Extract the [X, Y] coordinate from the center of the cell holding the provided text.  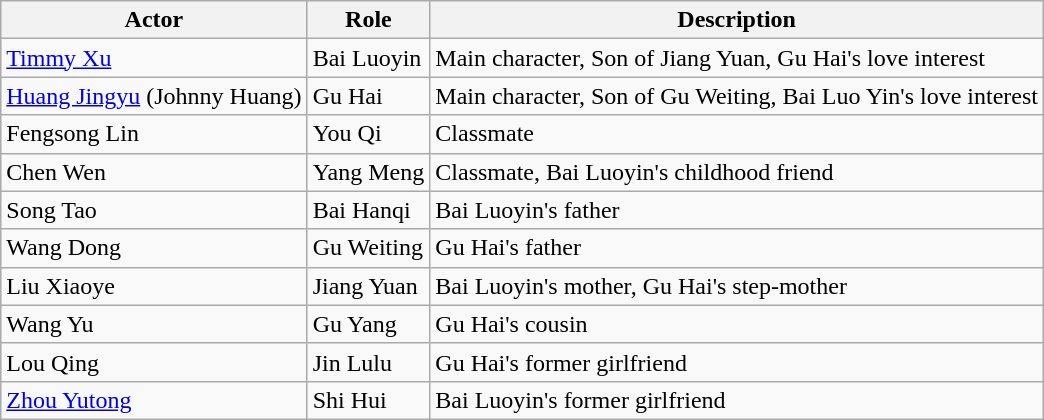
Gu Hai's father [737, 248]
Liu Xiaoye [154, 286]
Description [737, 20]
Timmy Xu [154, 58]
Yang Meng [368, 172]
Wang Dong [154, 248]
Gu Hai's former girlfriend [737, 362]
Wang Yu [154, 324]
Bai Hanqi [368, 210]
Jiang Yuan [368, 286]
Gu Yang [368, 324]
Classmate, Bai Luoyin's childhood friend [737, 172]
Gu Hai's cousin [737, 324]
Lou Qing [154, 362]
Fengsong Lin [154, 134]
Actor [154, 20]
Bai Luoyin's father [737, 210]
Main character, Son of Jiang Yuan, Gu Hai's love interest [737, 58]
Classmate [737, 134]
Song Tao [154, 210]
Bai Luoyin [368, 58]
Zhou Yutong [154, 400]
Bai Luoyin's former girlfriend [737, 400]
Main character, Son of Gu Weiting, Bai Luo Yin's love interest [737, 96]
Gu Hai [368, 96]
Bai Luoyin's mother, Gu Hai's step-mother [737, 286]
Gu Weiting [368, 248]
Role [368, 20]
You Qi [368, 134]
Jin Lulu [368, 362]
Shi Hui [368, 400]
Huang Jingyu (Johnny Huang) [154, 96]
Chen Wen [154, 172]
